Capture the cell that displays the provided text and extract its [X, Y] central coordinate. 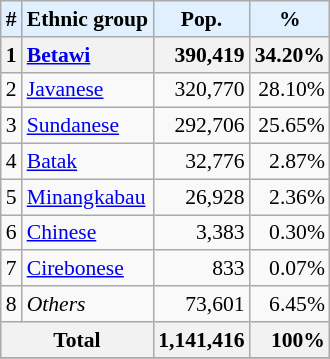
Batak [88, 162]
Sundanese [88, 126]
34.20% [290, 55]
Javanese [88, 90]
2.87% [290, 162]
2.36% [290, 197]
833 [201, 269]
7 [12, 269]
3,383 [201, 233]
6 [12, 233]
3 [12, 126]
Pop. [201, 19]
# [12, 19]
0.07% [290, 269]
100% [290, 340]
Ethnic group [88, 19]
0.30% [290, 233]
73,601 [201, 304]
25.65% [290, 126]
4 [12, 162]
28.10% [290, 90]
Others [88, 304]
Total [77, 340]
5 [12, 197]
Cirebonese [88, 269]
320,770 [201, 90]
Betawi [88, 55]
Minangkabau [88, 197]
32,776 [201, 162]
% [290, 19]
6.45% [290, 304]
26,928 [201, 197]
390,419 [201, 55]
8 [12, 304]
292,706 [201, 126]
1,141,416 [201, 340]
2 [12, 90]
1 [12, 55]
Chinese [88, 233]
